Scan for the cell matching the given text and deliver its [x, y] coordinate at center. 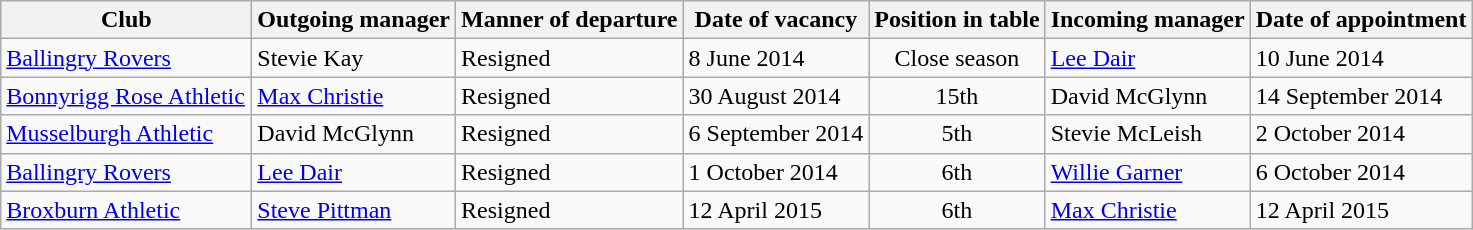
Stevie McLeish [1148, 134]
Bonnyrigg Rose Athletic [126, 96]
8 June 2014 [776, 58]
Steve Pittman [354, 210]
10 June 2014 [1361, 58]
5th [957, 134]
6 September 2014 [776, 134]
Date of vacancy [776, 20]
Musselburgh Athletic [126, 134]
15th [957, 96]
14 September 2014 [1361, 96]
1 October 2014 [776, 172]
6 October 2014 [1361, 172]
30 August 2014 [776, 96]
Incoming manager [1148, 20]
Broxburn Athletic [126, 210]
Club [126, 20]
Position in table [957, 20]
Manner of departure [570, 20]
2 October 2014 [1361, 134]
Outgoing manager [354, 20]
Stevie Kay [354, 58]
Date of appointment [1361, 20]
Close season [957, 58]
Willie Garner [1148, 172]
